Detect which cell encompasses the target text, then output its [X, Y] center coordinate. 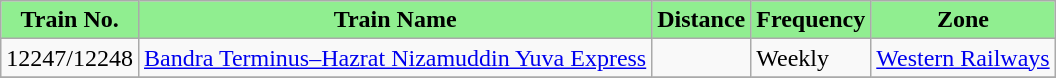
Weekly [811, 58]
Western Railways [963, 58]
Train No. [70, 20]
Zone [963, 20]
Frequency [811, 20]
12247/12248 [70, 58]
Bandra Terminus–Hazrat Nizamuddin Yuva Express [394, 58]
Distance [702, 20]
Train Name [394, 20]
